Capture the cell that displays the provided text and extract its (X, Y) central coordinate. 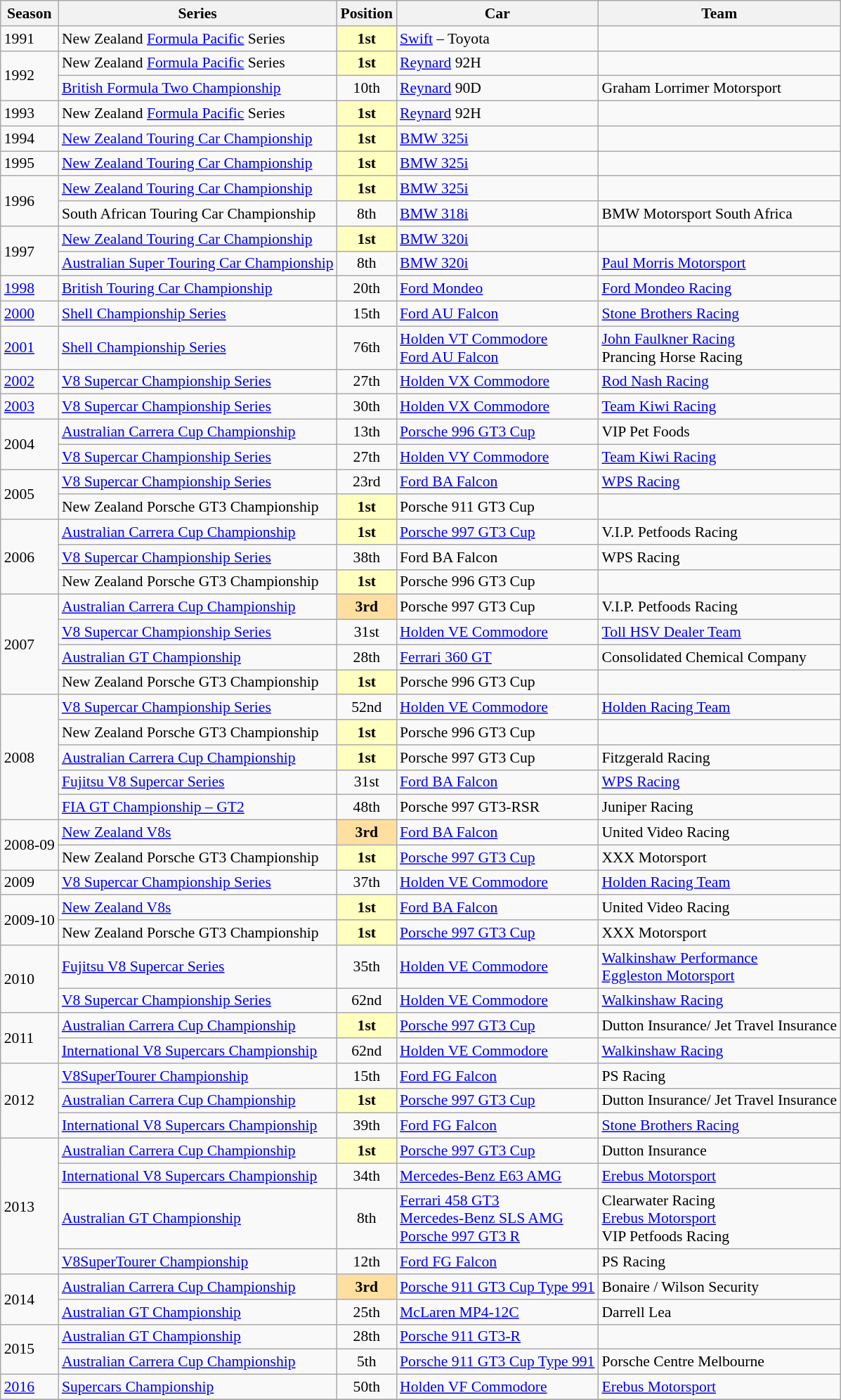
12th (367, 1262)
1991 (30, 39)
2003 (30, 407)
Ferrari 360 GT (497, 657)
1998 (30, 289)
Reynard 90D (497, 89)
30th (367, 407)
Holden VF Commodore (497, 1387)
76th (367, 347)
Dutton Insurance (719, 1151)
Car (497, 13)
Australian Super Touring Car Championship (198, 264)
25th (367, 1312)
2001 (30, 347)
John Faulkner RacingPrancing Horse Racing (719, 347)
10th (367, 89)
British Formula Two Championship (198, 89)
Graham Lorrimer Motorsport (719, 89)
2006 (30, 557)
5th (367, 1362)
1995 (30, 164)
McLaren MP4-12C (497, 1312)
BMW 318i (497, 214)
2010 (30, 980)
Porsche 911 GT3 Cup (497, 507)
2005 (30, 495)
37th (367, 883)
2004 (30, 444)
VIP Pet Foods (719, 432)
39th (367, 1126)
Consolidated Chemical Company (719, 657)
FIA GT Championship – GT2 (198, 808)
Holden VY Commodore (497, 457)
Porsche Centre Melbourne (719, 1362)
BMW Motorsport South Africa (719, 214)
Ferrari 458 GT3 Mercedes-Benz SLS AMG Porsche 997 GT3 R (497, 1219)
Team (719, 13)
2002 (30, 382)
Holden VT CommodoreFord AU Falcon (497, 347)
52nd (367, 708)
2008-09 (30, 845)
2012 (30, 1101)
1994 (30, 138)
Ford Mondeo (497, 289)
50th (367, 1387)
Fitzgerald Racing (719, 758)
2015 (30, 1349)
1992 (30, 76)
48th (367, 808)
Ford AU Falcon (497, 314)
Paul Morris Motorsport (719, 264)
23rd (367, 482)
Walkinshaw PerformanceEggleston Motorsport (719, 967)
13th (367, 432)
Mercedes-Benz E63 AMG (497, 1176)
2011 (30, 1039)
2000 (30, 314)
Bonaire / Wilson Security (719, 1287)
1996 (30, 201)
Rod Nash Racing (719, 382)
Porsche 911 GT3-R (497, 1337)
Clearwater RacingErebus MotorsportVIP Petfoods Racing (719, 1219)
Porsche 997 GT3-RSR (497, 808)
Position (367, 13)
Ford Mondeo Racing (719, 289)
Swift – Toyota (497, 39)
1997 (30, 252)
Series (198, 13)
Juniper Racing (719, 808)
35th (367, 967)
2008 (30, 758)
2014 (30, 1299)
1993 (30, 114)
Season (30, 13)
38th (367, 557)
South African Touring Car Championship (198, 214)
Toll HSV Dealer Team (719, 633)
Supercars Championship (198, 1387)
British Touring Car Championship (198, 289)
20th (367, 289)
2016 (30, 1387)
Darrell Lea (719, 1312)
2009 (30, 883)
2009-10 (30, 921)
34th (367, 1176)
2007 (30, 644)
2013 (30, 1207)
